Output the [X, Y] coordinate of the center of the cell containing the given text.  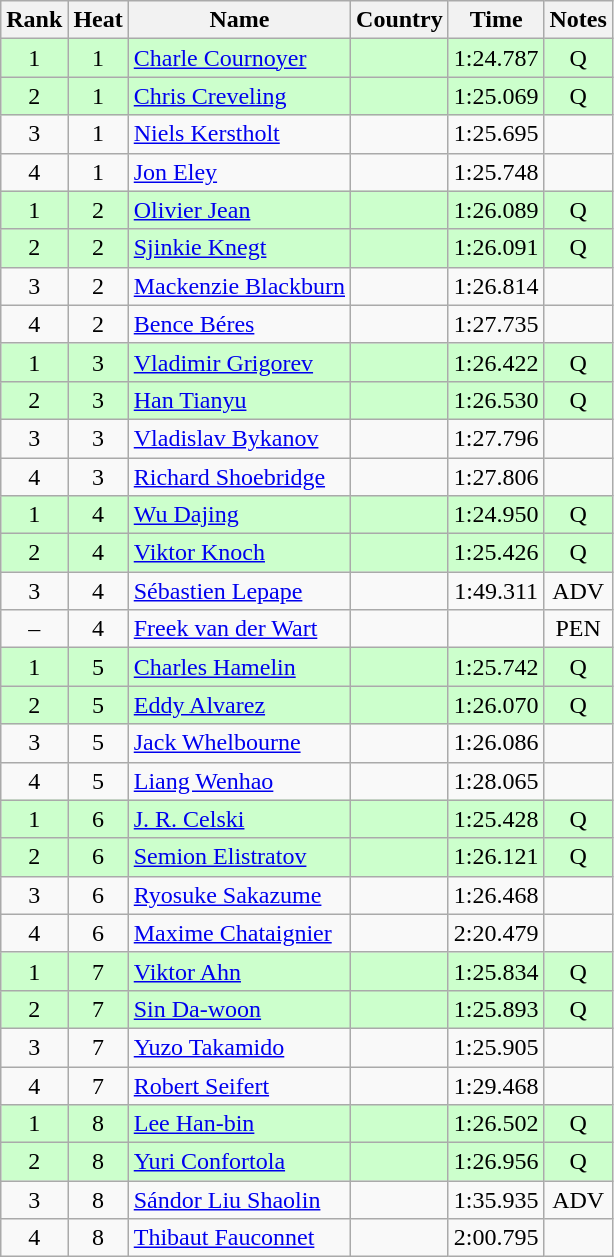
Viktor Knoch [239, 553]
1:29.468 [496, 1085]
Name [239, 20]
Eddy Alvarez [239, 705]
Sébastien Lepape [239, 591]
1:25.905 [496, 1047]
– [34, 629]
J. R. Celski [239, 819]
1:26.956 [496, 1162]
1:25.428 [496, 819]
Freek van der Wart [239, 629]
1:26.502 [496, 1124]
Wu Dajing [239, 515]
Charles Hamelin [239, 667]
Liang Wenhao [239, 781]
Robert Seifert [239, 1085]
1:26.422 [496, 362]
2:20.479 [496, 933]
Yuri Confortola [239, 1162]
Mackenzie Blackburn [239, 286]
1:25.748 [496, 172]
1:26.091 [496, 248]
Viktor Ahn [239, 971]
1:26.070 [496, 705]
Vladislav Bykanov [239, 438]
Bence Béres [239, 324]
1:25.069 [496, 96]
Sándor Liu Shaolin [239, 1200]
1:27.735 [496, 324]
Jack Whelbourne [239, 743]
1:26.086 [496, 743]
1:24.950 [496, 515]
1:26.121 [496, 857]
PEN [578, 629]
1:25.426 [496, 553]
1:25.695 [496, 134]
Ryosuke Sakazume [239, 895]
Jon Eley [239, 172]
Thibaut Fauconnet [239, 1238]
Country [400, 20]
2:00.795 [496, 1238]
Rank [34, 20]
1:26.468 [496, 895]
Sjinkie Knegt [239, 248]
Olivier Jean [239, 210]
Richard Shoebridge [239, 477]
Charle Cournoyer [239, 58]
1:26.530 [496, 400]
1:49.311 [496, 591]
Lee Han-bin [239, 1124]
1:25.742 [496, 667]
1:25.893 [496, 1009]
Chris Creveling [239, 96]
Yuzo Takamido [239, 1047]
Time [496, 20]
1:25.834 [496, 971]
1:26.814 [496, 286]
Niels Kerstholt [239, 134]
Heat [98, 20]
1:24.787 [496, 58]
Vladimir Grigorev [239, 362]
1:27.806 [496, 477]
1:28.065 [496, 781]
Sin Da-woon [239, 1009]
1:26.089 [496, 210]
Notes [578, 20]
Semion Elistratov [239, 857]
Han Tianyu [239, 400]
1:35.935 [496, 1200]
Maxime Chataignier [239, 933]
1:27.796 [496, 438]
